Search for the cell housing the specified text and yield its (X, Y) center coordinate. 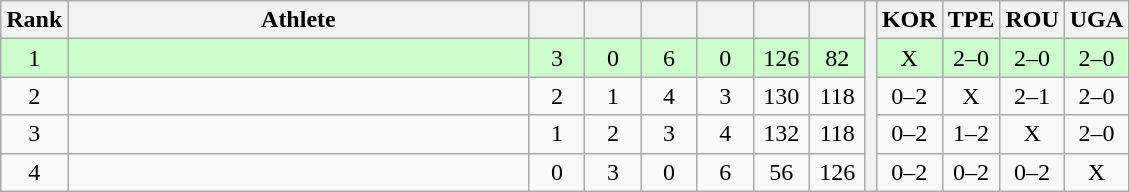
KOR (909, 20)
Rank (34, 20)
ROU (1032, 20)
82 (837, 58)
1–2 (971, 134)
2–1 (1032, 96)
TPE (971, 20)
132 (781, 134)
Athlete (298, 20)
130 (781, 96)
56 (781, 172)
UGA (1096, 20)
